Find where the given text appears and provide that cell's center as [X, Y] coordinate. 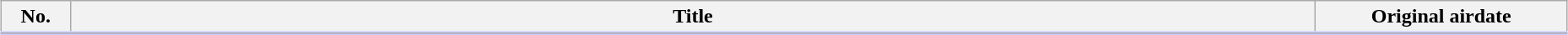
Title [693, 17]
Original airdate [1441, 17]
No. [35, 17]
